Locate the cell with the specified text and output its [x, y] center coordinate. 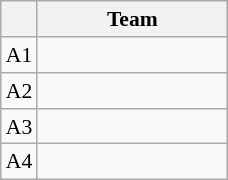
A1 [20, 55]
A4 [20, 162]
Team [132, 19]
A3 [20, 126]
A2 [20, 91]
